Return the [X, Y] coordinate for the center point of the cell that contains the specified text.  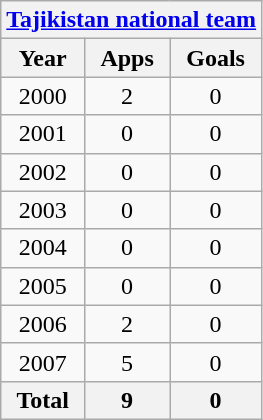
Year [43, 58]
Goals [216, 58]
Total [43, 400]
Tajikistan national team [132, 20]
9 [128, 400]
2004 [43, 248]
2003 [43, 210]
Apps [128, 58]
2006 [43, 324]
2001 [43, 134]
2000 [43, 96]
5 [128, 362]
2007 [43, 362]
2002 [43, 172]
2005 [43, 286]
